Scan for the cell matching the given text and deliver its [x, y] coordinate at center. 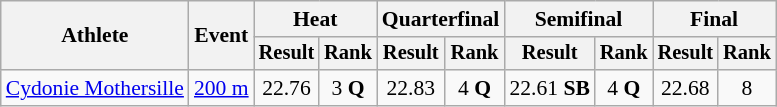
Semifinal [578, 19]
22.83 [411, 88]
22.68 [686, 88]
22.61 SB [550, 88]
Final [714, 19]
Athlete [95, 36]
Cydonie Mothersille [95, 88]
Heat [316, 19]
Quarterfinal [441, 19]
3 Q [348, 88]
22.76 [287, 88]
Event [222, 36]
8 [747, 88]
200 m [222, 88]
